Return the [X, Y] coordinate for the center point of the cell that contains the specified text.  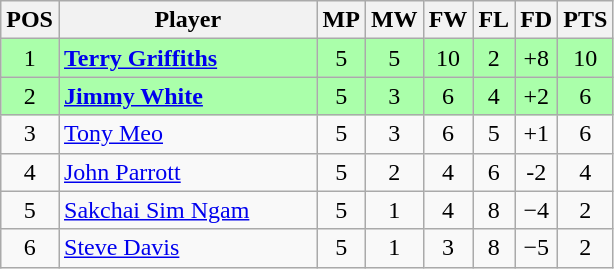
Player [188, 20]
FL [494, 20]
John Parrott [188, 172]
−5 [536, 248]
Sakchai Sim Ngam [188, 210]
−4 [536, 210]
PTS [586, 20]
MP [341, 20]
-2 [536, 172]
+2 [536, 96]
+1 [536, 134]
+8 [536, 58]
Tony Meo [188, 134]
FD [536, 20]
Jimmy White [188, 96]
MW [394, 20]
Terry Griffiths [188, 58]
Steve Davis [188, 248]
POS [30, 20]
FW [448, 20]
